Return the (x, y) coordinate for the center point of the cell that contains the specified text.  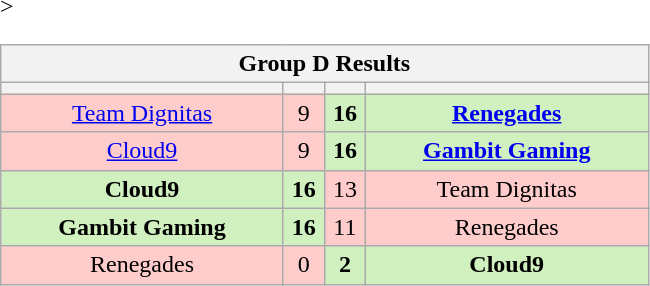
0 (304, 265)
Group D Results (324, 64)
11 (344, 227)
2 (344, 265)
13 (344, 189)
